Determine the (x, y) coordinate at the center of the cell enclosing the given text.  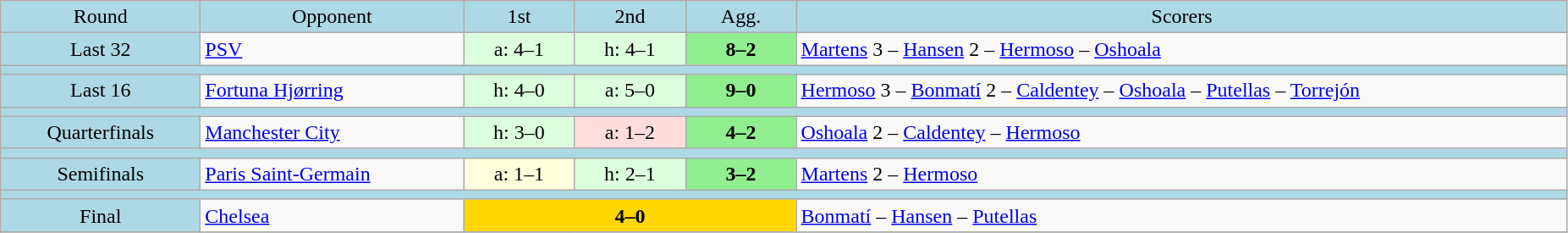
Agg. (741, 17)
Semifinals (101, 174)
Chelsea (332, 215)
2nd (630, 17)
a: 1–2 (630, 132)
Martens 2 – Hermoso (1181, 174)
Oshoala 2 – Caldentey – Hermoso (1181, 132)
Quarterfinals (101, 132)
Last 32 (101, 49)
h: 2–1 (630, 174)
9–0 (741, 91)
3–2 (741, 174)
h: 4–0 (520, 91)
Martens 3 – Hansen 2 – Hermoso – Oshoala (1181, 49)
Final (101, 215)
Hermoso 3 – Bonmatí 2 – Caldentey – Oshoala – Putellas – Torrejón (1181, 91)
h: 4–1 (630, 49)
1st (520, 17)
Manchester City (332, 132)
a: 1–1 (520, 174)
Opponent (332, 17)
Bonmatí – Hansen – Putellas (1181, 215)
Last 16 (101, 91)
Round (101, 17)
a: 5–0 (630, 91)
4–2 (741, 132)
Scorers (1181, 17)
Paris Saint-Germain (332, 174)
a: 4–1 (520, 49)
4–0 (630, 215)
h: 3–0 (520, 132)
PSV (332, 49)
8–2 (741, 49)
Fortuna Hjørring (332, 91)
